Identify which cell holds the provided text, then report its [x, y] central coordinate. 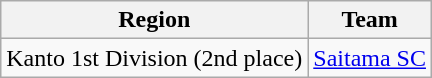
Team [370, 20]
Kanto 1st Division (2nd place) [154, 58]
Saitama SC [370, 58]
Region [154, 20]
